Find where the given text appears and provide that cell's center as (x, y) coordinate. 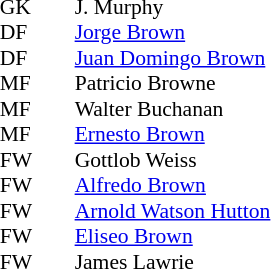
Juan Domingo Brown (173, 58)
Eliseo Brown (173, 237)
Gottlob Weiss (173, 160)
Ernesto Brown (173, 135)
Jorge Brown (173, 33)
Arnold Watson Hutton (173, 211)
Walter Buchanan (173, 109)
Patricio Browne (173, 83)
Alfredo Brown (173, 185)
